Extract the (x, y) coordinate from the center of the cell holding the provided text.  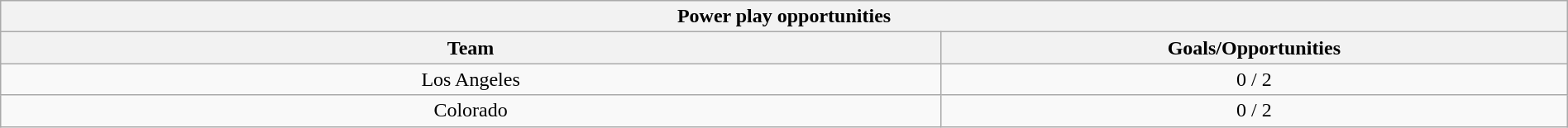
Los Angeles (471, 79)
Power play opportunities (784, 17)
Colorado (471, 111)
Team (471, 48)
Goals/Opportunities (1254, 48)
